Find where the given text appears and provide that cell's center as [x, y] coordinate. 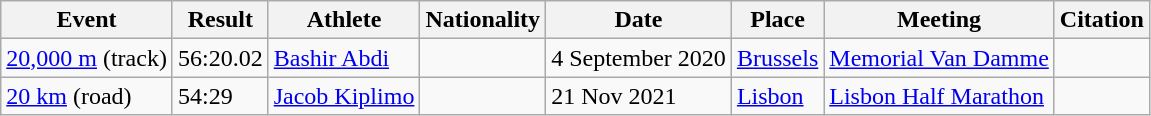
Nationality [483, 20]
54:29 [220, 96]
Date [639, 20]
Result [220, 20]
Athlete [344, 20]
Bashir Abdi [344, 58]
Event [87, 20]
4 September 2020 [639, 58]
Brussels [777, 58]
20 km (road) [87, 96]
56:20.02 [220, 58]
20,000 m (track) [87, 58]
Memorial Van Damme [940, 58]
Place [777, 20]
Lisbon [777, 96]
Lisbon Half Marathon [940, 96]
21 Nov 2021 [639, 96]
Meeting [940, 20]
Jacob Kiplimo [344, 96]
Citation [1102, 20]
